Detect which cell encompasses the target text, then output its [x, y] center coordinate. 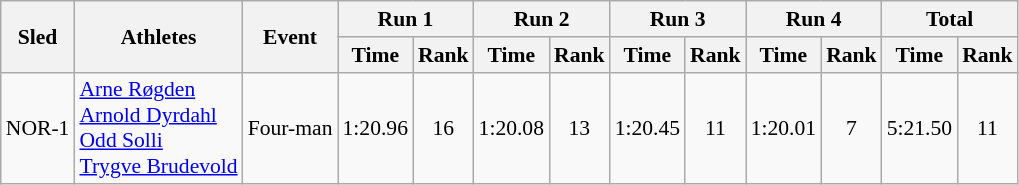
1:20.96 [376, 128]
Run 1 [406, 19]
Event [290, 36]
13 [580, 128]
Total [950, 19]
5:21.50 [920, 128]
Four-man [290, 128]
7 [852, 128]
Arne RøgdenArnold DyrdahlOdd SolliTrygve Brudevold [158, 128]
1:20.01 [784, 128]
16 [444, 128]
Run 4 [814, 19]
Run 2 [542, 19]
1:20.08 [512, 128]
Athletes [158, 36]
Run 3 [678, 19]
Sled [38, 36]
1:20.45 [648, 128]
NOR-1 [38, 128]
